Find where the given text appears and provide that cell's center as [x, y] coordinate. 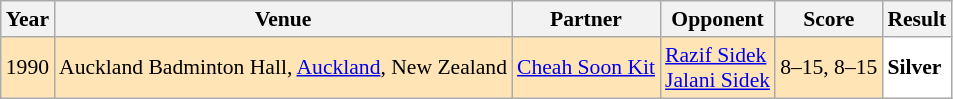
Auckland Badminton Hall, Auckland, New Zealand [283, 68]
Razif Sidek Jalani Sidek [718, 68]
Opponent [718, 19]
Silver [916, 68]
Year [28, 19]
Result [916, 19]
Score [828, 19]
Cheah Soon Kit [586, 68]
Partner [586, 19]
Venue [283, 19]
8–15, 8–15 [828, 68]
1990 [28, 68]
